Extract the [X, Y] coordinate from the center of the cell holding the provided text.  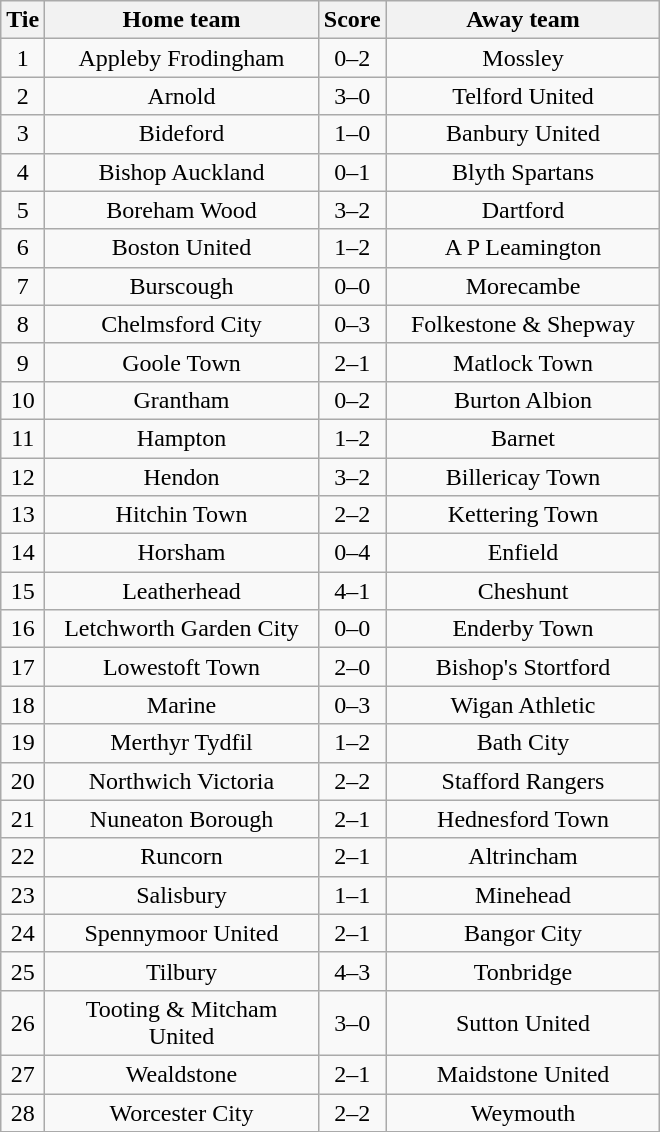
9 [23, 362]
28 [23, 1113]
Telford United [523, 96]
Goole Town [182, 362]
Wigan Athletic [523, 705]
Boston United [182, 248]
A P Leamington [523, 248]
26 [23, 1022]
20 [23, 781]
Salisbury [182, 895]
Sutton United [523, 1022]
23 [23, 895]
Bath City [523, 743]
Matlock Town [523, 362]
Bangor City [523, 933]
Marine [182, 705]
15 [23, 591]
1–1 [352, 895]
Burscough [182, 286]
Stafford Rangers [523, 781]
Worcester City [182, 1113]
Cheshunt [523, 591]
Arnold [182, 96]
Tilbury [182, 971]
Grantham [182, 400]
Bideford [182, 134]
12 [23, 477]
Boreham Wood [182, 210]
Tie [23, 20]
7 [23, 286]
Maidstone United [523, 1074]
Morecambe [523, 286]
Minehead [523, 895]
Mossley [523, 58]
Banbury United [523, 134]
22 [23, 857]
21 [23, 819]
Appleby Frodingham [182, 58]
24 [23, 933]
Tonbridge [523, 971]
Leatherhead [182, 591]
Lowestoft Town [182, 667]
Merthyr Tydfil [182, 743]
10 [23, 400]
Horsham [182, 553]
0–1 [352, 172]
Tooting & Mitcham United [182, 1022]
Hendon [182, 477]
Letchworth Garden City [182, 629]
Chelmsford City [182, 324]
Blyth Spartans [523, 172]
2–0 [352, 667]
14 [23, 553]
1–0 [352, 134]
Dartford [523, 210]
Billericay Town [523, 477]
Away team [523, 20]
Altrincham [523, 857]
Hampton [182, 438]
4–3 [352, 971]
8 [23, 324]
27 [23, 1074]
5 [23, 210]
18 [23, 705]
19 [23, 743]
Weymouth [523, 1113]
17 [23, 667]
Home team [182, 20]
Hitchin Town [182, 515]
Burton Albion [523, 400]
3 [23, 134]
0–4 [352, 553]
16 [23, 629]
4–1 [352, 591]
2 [23, 96]
1 [23, 58]
Bishop's Stortford [523, 667]
Northwich Victoria [182, 781]
4 [23, 172]
Nuneaton Borough [182, 819]
Kettering Town [523, 515]
Wealdstone [182, 1074]
Barnet [523, 438]
Enfield [523, 553]
6 [23, 248]
Bishop Auckland [182, 172]
Enderby Town [523, 629]
13 [23, 515]
11 [23, 438]
Hednesford Town [523, 819]
Folkestone & Shepway [523, 324]
Spennymoor United [182, 933]
Runcorn [182, 857]
25 [23, 971]
Score [352, 20]
